Return the (x, y) coordinate for the center point of the cell that contains the specified text.  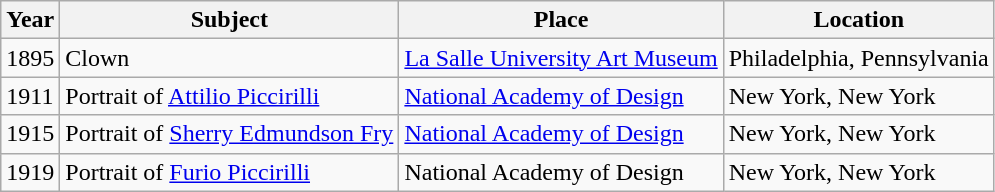
Portrait of Sherry Edmundson Fry (230, 134)
Portrait of Attilio Piccirilli (230, 96)
La Salle University Art Museum (561, 58)
Place (561, 20)
1895 (30, 58)
Location (858, 20)
Year (30, 20)
1915 (30, 134)
Clown (230, 58)
Subject (230, 20)
1911 (30, 96)
1919 (30, 172)
Portrait of Furio Piccirilli (230, 172)
Philadelphia, Pennsylvania (858, 58)
